Find where the given text appears and provide that cell's center as [X, Y] coordinate. 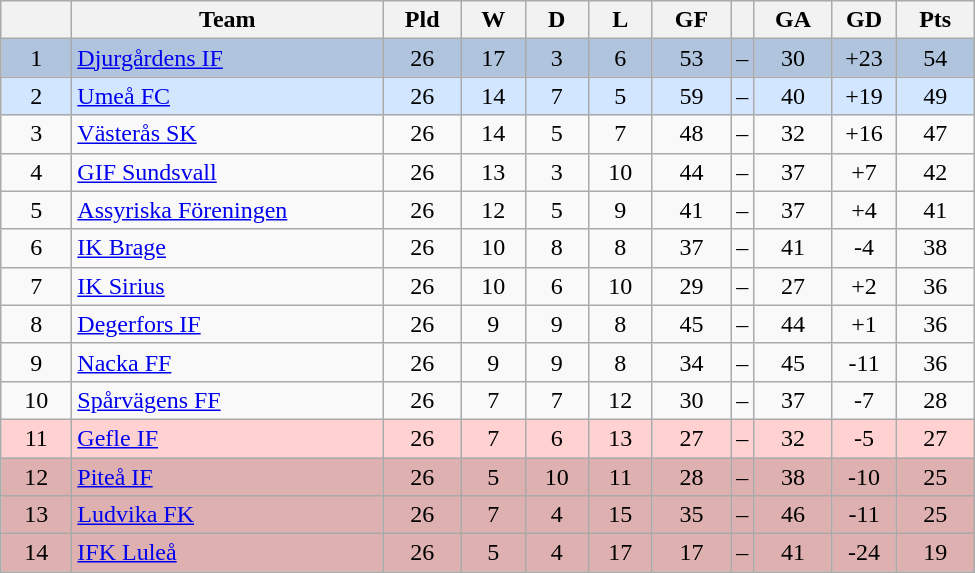
IK Sirius [228, 286]
-4 [864, 248]
35 [692, 515]
+2 [864, 286]
GD [864, 20]
Pts [936, 20]
15 [621, 515]
46 [794, 515]
GF [692, 20]
+4 [864, 210]
48 [692, 134]
29 [692, 286]
59 [692, 96]
-10 [864, 477]
Djurgårdens IF [228, 58]
Västerås SK [228, 134]
GIF Sundsvall [228, 172]
Spårvägens FF [228, 400]
Umeå FC [228, 96]
L [621, 20]
42 [936, 172]
Piteå IF [228, 477]
34 [692, 362]
+7 [864, 172]
-7 [864, 400]
Degerfors IF [228, 324]
+19 [864, 96]
Assyriska Föreningen [228, 210]
1 [36, 58]
Ludvika FK [228, 515]
40 [794, 96]
+16 [864, 134]
+23 [864, 58]
-5 [864, 438]
D [557, 20]
-24 [864, 553]
+1 [864, 324]
Gefle IF [228, 438]
GA [794, 20]
2 [36, 96]
49 [936, 96]
Team [228, 20]
47 [936, 134]
19 [936, 553]
W [493, 20]
54 [936, 58]
53 [692, 58]
Nacka FF [228, 362]
IFK Luleå [228, 553]
IK Brage [228, 248]
Pld [422, 20]
